Identify which cell holds the provided text, then report its (x, y) central coordinate. 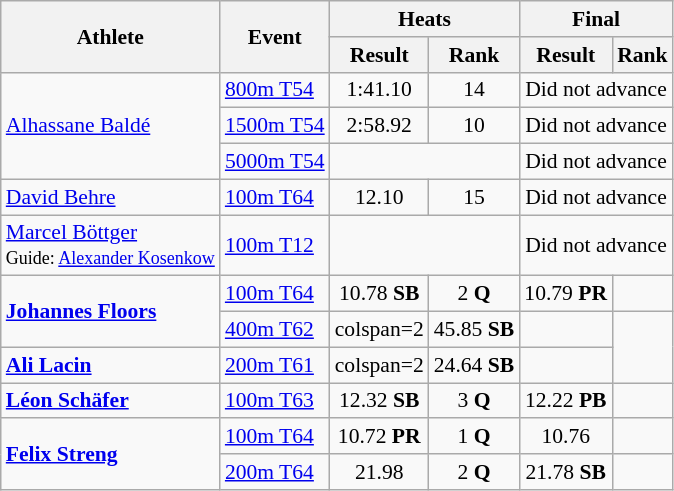
200m T61 (275, 365)
45.85 SB (474, 330)
2:58.92 (380, 126)
10 (474, 126)
10.72 PR (380, 437)
Event (275, 36)
12.32 SB (380, 401)
15 (474, 197)
Athlete (110, 36)
800m T54 (275, 90)
Heats (425, 19)
10.78 SB (380, 294)
Felix Streng (110, 454)
10.79 PR (566, 294)
400m T62 (275, 330)
Johannes Floors (110, 312)
12.22 PB (566, 401)
Final (596, 19)
5000m T54 (275, 162)
David Behre (110, 197)
100m T12 (275, 246)
Léon Schäfer (110, 401)
1:41.10 (380, 90)
Alhassane Baldé (110, 126)
24.64 SB (474, 365)
10.76 (566, 437)
100m T63 (275, 401)
14 (474, 90)
Marcel BöttgerGuide: Alexander Kosenkow (110, 246)
3 Q (474, 401)
Ali Lacin (110, 365)
21.78 SB (566, 472)
1 Q (474, 437)
21.98 (380, 472)
1500m T54 (275, 126)
200m T64 (275, 472)
12.10 (380, 197)
